Provide the (X, Y) coordinate of the cell's center where the given text is located.  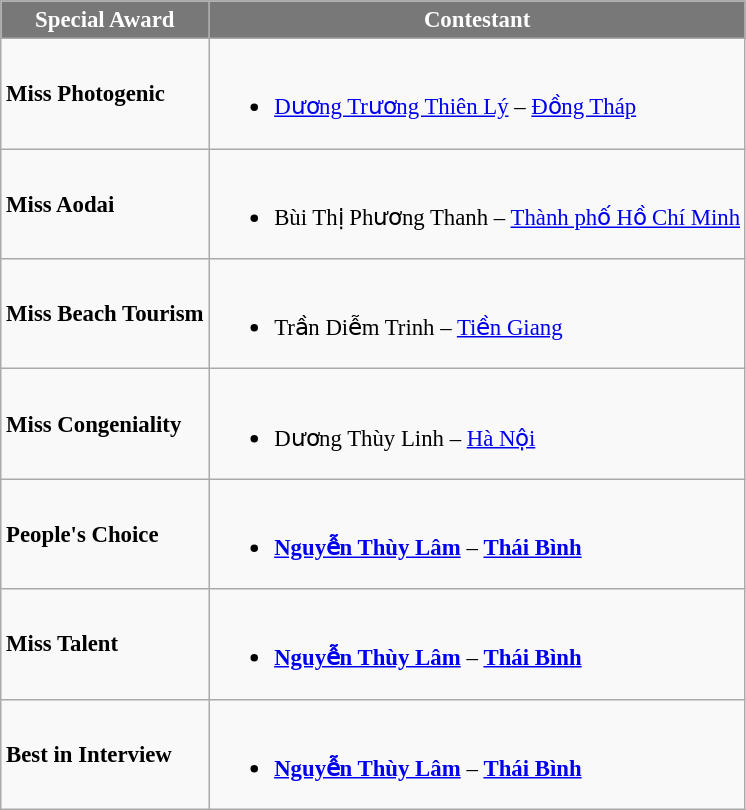
Bùi Thị Phương Thanh – Thành phố Hồ Chí Minh (478, 204)
Special Award (105, 20)
Dương Thùy Linh – Hà Nội (478, 424)
Best in Interview (105, 754)
Miss Talent (105, 644)
Miss Photogenic (105, 94)
Miss Beach Tourism (105, 314)
Trần Diễm Trinh – Tiền Giang (478, 314)
Miss Aodai (105, 204)
People's Choice (105, 534)
Contestant (478, 20)
Dương Trương Thiên Lý – Đồng Tháp (478, 94)
Miss Congeniality (105, 424)
